From the cell containing the given text, extract its center point as (x, y) coordinate. 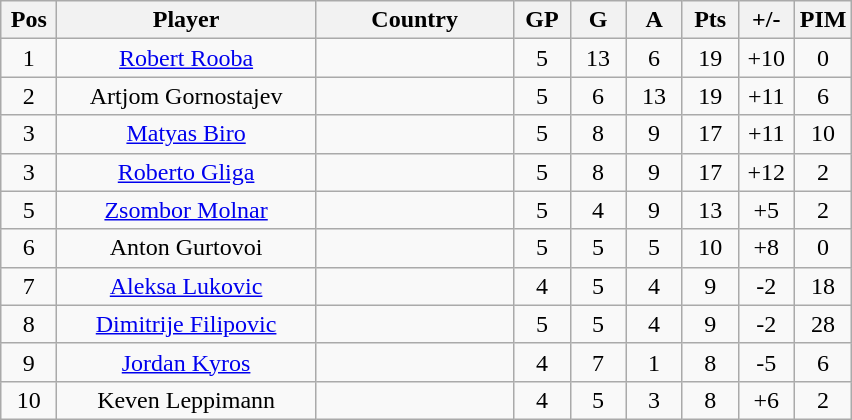
Country (414, 20)
+5 (766, 210)
+10 (766, 58)
Aleksa Lukovic (186, 286)
+12 (766, 172)
+8 (766, 248)
+/- (766, 20)
Roberto Gliga (186, 172)
-5 (766, 362)
28 (823, 324)
Artjom Gornostajev (186, 96)
A (654, 20)
Pts (710, 20)
Robert Rooba (186, 58)
GP (542, 20)
Zsombor Molnar (186, 210)
PIM (823, 20)
18 (823, 286)
Keven Leppimann (186, 400)
Jordan Kyros (186, 362)
Dimitrije Filipovic (186, 324)
Player (186, 20)
Matyas Biro (186, 134)
Anton Gurtovoi (186, 248)
+6 (766, 400)
Pos (29, 20)
G (598, 20)
